Determine the [x, y] coordinate at the center of the cell enclosing the given text.  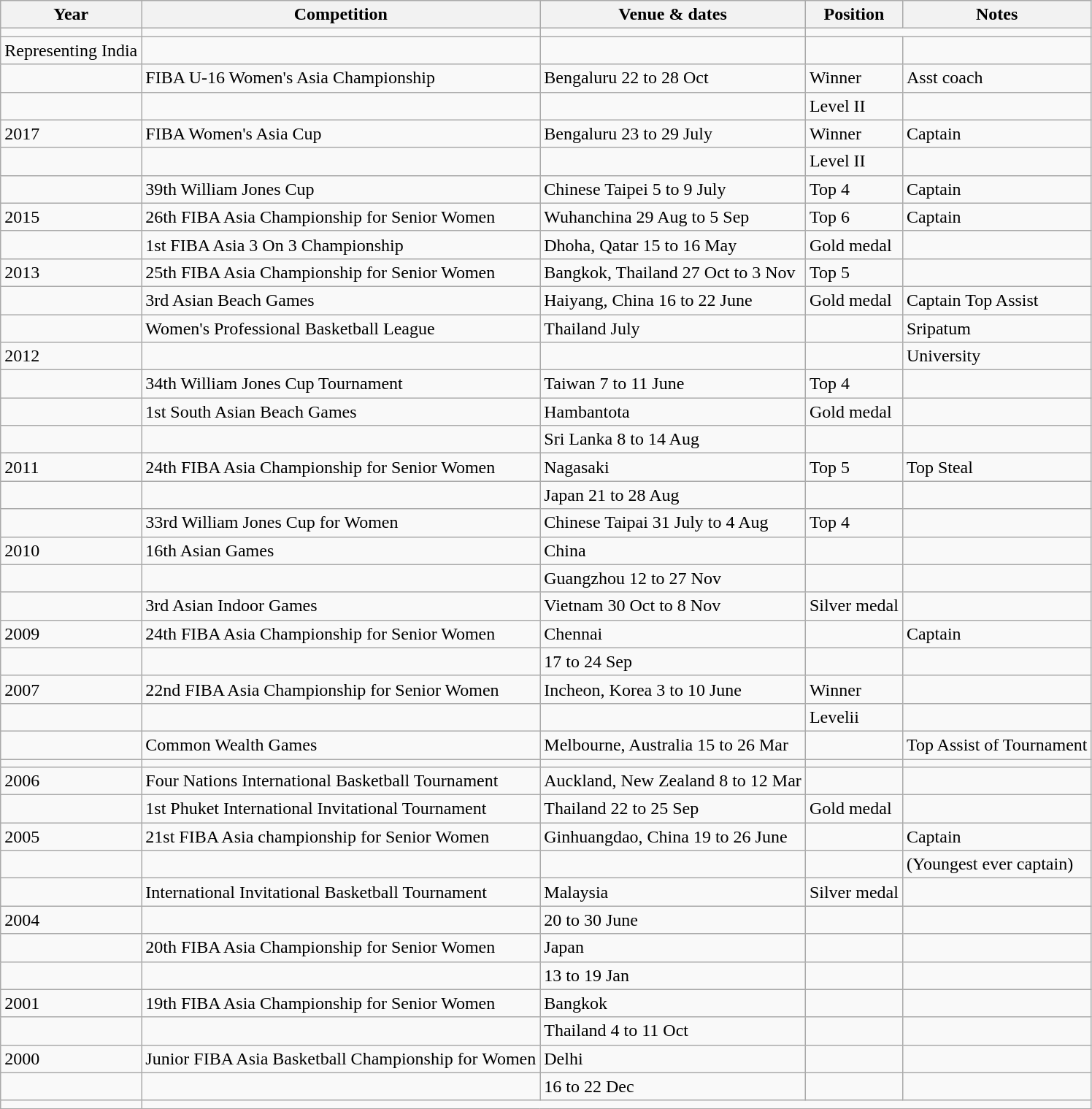
16 to 22 Dec [673, 1086]
34th William Jones Cup Tournament [341, 384]
2005 [72, 837]
Taiwan 7 to 11 June [673, 384]
2010 [72, 550]
Top Steal [997, 467]
Auckland, New Zealand 8 to 12 Mar [673, 781]
2013 [72, 272]
Asst coach [997, 78]
3rd Asian Indoor Games [341, 606]
Bengaluru 22 to 28 Oct [673, 78]
1st South Asian Beach Games [341, 412]
FIBA Women's Asia Cup [341, 134]
Competition [341, 15]
21st FIBA Asia championship for Senior Women [341, 837]
Thailand 4 to 11 Oct [673, 1031]
2009 [72, 634]
Top Assist of Tournament [997, 745]
1st FIBA Asia 3 On 3 Championship [341, 245]
2001 [72, 1003]
Delhi [673, 1059]
2006 [72, 781]
Incheon, Korea 3 to 10 June [673, 689]
Representing India [72, 50]
2011 [72, 467]
Notes [997, 15]
Thailand July [673, 328]
22nd FIBA Asia Championship for Senior Women [341, 689]
Thailand 22 to 25 Sep [673, 809]
Melbourne, Australia 15 to 26 Mar [673, 745]
Bangkok [673, 1003]
2004 [72, 920]
Nagasaki [673, 467]
Position [854, 15]
20th FIBA Asia Championship for Senior Women [341, 948]
Vietnam 30 Oct to 8 Nov [673, 606]
Haiyang, China 16 to 22 June [673, 300]
(Youngest ever captain) [997, 864]
1st Phuket International Invitational Tournament [341, 809]
26th FIBA Asia Championship for Senior Women [341, 217]
2000 [72, 1059]
Sripatum [997, 328]
2017 [72, 134]
17 to 24 Sep [673, 661]
2012 [72, 356]
Common Wealth Games [341, 745]
Bangkok, Thailand 27 Oct to 3 Nov [673, 272]
Malaysia [673, 892]
International Invitational Basketball Tournament [341, 892]
19th FIBA Asia Championship for Senior Women [341, 1003]
Chinese Taipai 31 July to 4 Aug [673, 523]
Top 6 [854, 217]
Levelii [854, 717]
25th FIBA Asia Championship for Senior Women [341, 272]
Junior FIBA Asia Basketball Championship for Women [341, 1059]
Japan 21 to 28 Aug [673, 495]
16th Asian Games [341, 550]
33rd William Jones Cup for Women [341, 523]
Dhoha, Qatar 15 to 16 May [673, 245]
2015 [72, 217]
13 to 19 Jan [673, 975]
3rd Asian Beach Games [341, 300]
FIBA U-16 Women's Asia Championship [341, 78]
Hambantota [673, 412]
2007 [72, 689]
Wuhanchina 29 Aug to 5 Sep [673, 217]
Bengaluru 23 to 29 July [673, 134]
Japan [673, 948]
Women's Professional Basketball League [341, 328]
39th William Jones Cup [341, 189]
Chinese Taipei 5 to 9 July [673, 189]
Guangzhou 12 to 27 Nov [673, 578]
Captain Top Assist [997, 300]
Ginhuangdao, China 19 to 26 June [673, 837]
Venue & dates [673, 15]
China [673, 550]
Four Nations International Basketball Tournament [341, 781]
University [997, 356]
Year [72, 15]
Chennai [673, 634]
Sri Lanka 8 to 14 Aug [673, 440]
20 to 30 June [673, 920]
